Determine the [X, Y] coordinate at the center of the cell enclosing the given text.  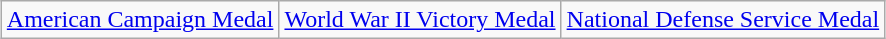
World War II Victory Medal [420, 20]
American Campaign Medal [140, 20]
National Defense Service Medal [723, 20]
